Capture the cell that displays the provided text and extract its (X, Y) central coordinate. 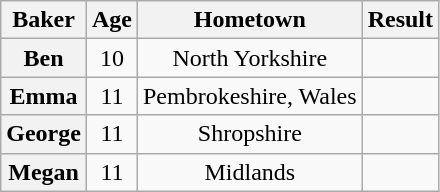
Emma (44, 96)
George (44, 134)
Baker (44, 20)
Pembrokeshire, Wales (250, 96)
Ben (44, 58)
10 (112, 58)
Shropshire (250, 134)
Megan (44, 172)
Result (400, 20)
Midlands (250, 172)
Hometown (250, 20)
Age (112, 20)
North Yorkshire (250, 58)
